Find where the given text appears and provide that cell's center as (x, y) coordinate. 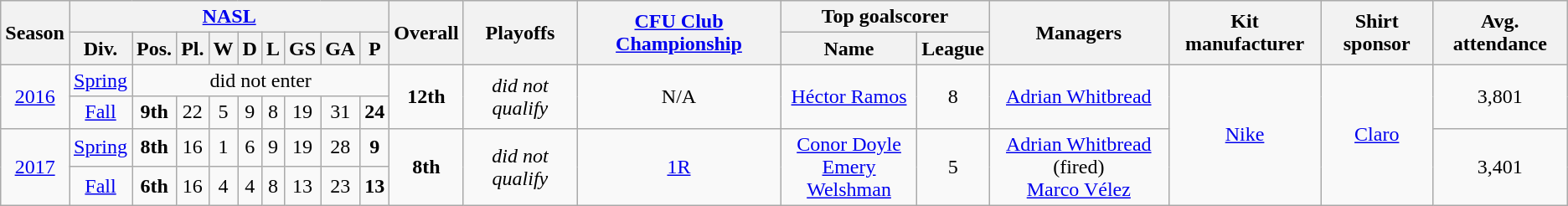
GA (340, 49)
Claro (1377, 135)
12th (426, 96)
W (223, 49)
31 (340, 112)
GS (303, 49)
1R (679, 167)
6 (250, 147)
Name (849, 49)
Avg. attendance (1499, 33)
Top goalscorer (885, 17)
Shirt sponsor (1377, 33)
Adrian Whitbread (fired) Marco Vélez (1079, 167)
NASL (229, 17)
3,801 (1499, 96)
Div. (101, 49)
2017 (35, 167)
6th (154, 186)
3,401 (1499, 167)
2016 (35, 96)
28 (340, 147)
24 (375, 112)
Overall (426, 33)
23 (340, 186)
Nike (1245, 135)
Playoffs (520, 33)
Season (35, 33)
did not enter (261, 80)
Héctor Ramos (849, 96)
Adrian Whitbread (1079, 96)
1 (223, 147)
Pos. (154, 49)
N/A (679, 96)
Managers (1079, 33)
League (953, 49)
CFU Club Championship (679, 33)
D (250, 49)
L (273, 49)
Kit manufacturer (1245, 33)
Pl. (193, 49)
Conor Doyle Emery Welshman (849, 167)
9th (154, 112)
22 (193, 112)
P (375, 49)
